Capture the cell that displays the provided text and extract its (x, y) central coordinate. 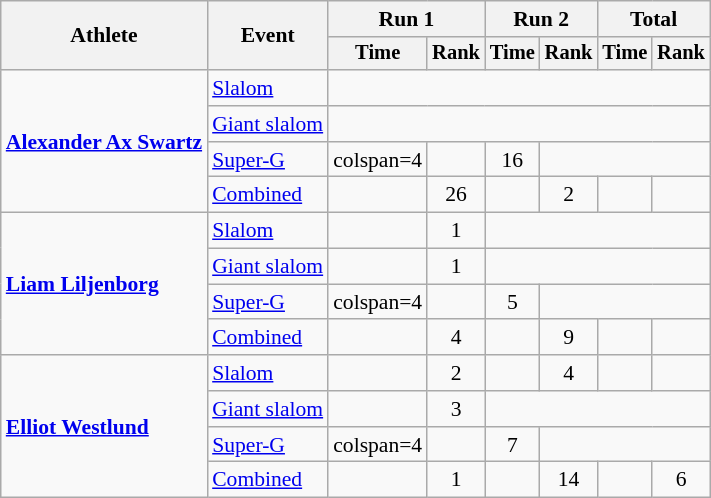
Event (268, 36)
14 (569, 480)
5 (512, 302)
26 (456, 195)
Run 2 (541, 19)
Total (653, 19)
Athlete (104, 36)
Elliot Westlund (104, 426)
6 (681, 480)
7 (512, 445)
Alexander Ax Swartz (104, 141)
16 (512, 160)
Run 1 (406, 19)
Liam Liljenborg (104, 284)
9 (569, 338)
3 (456, 409)
